Find where the given text appears and provide that cell's center as (X, Y) coordinate. 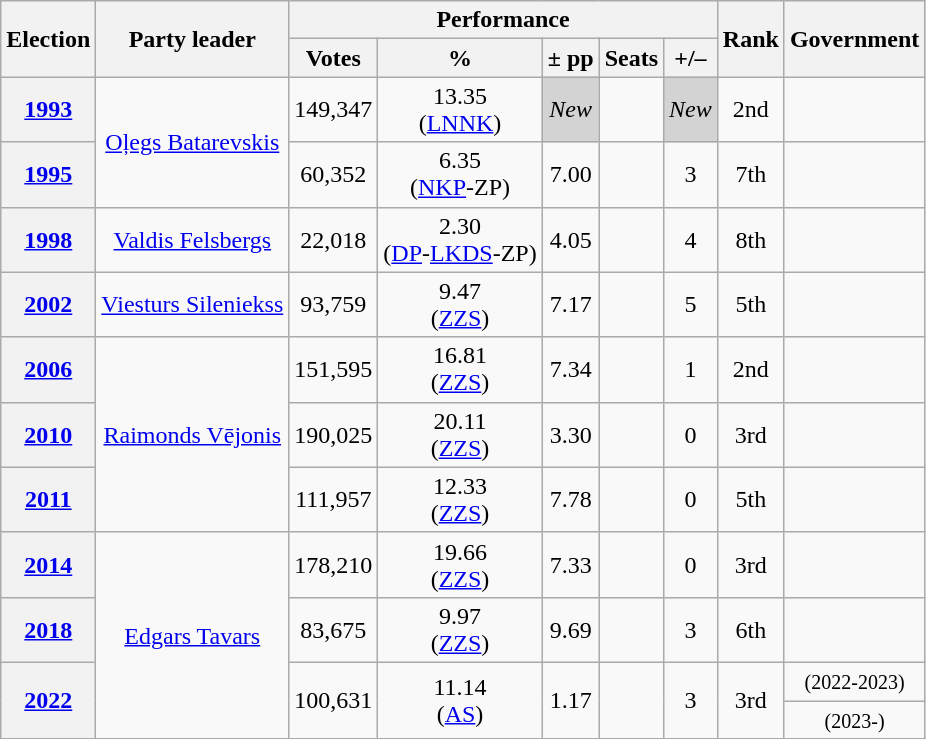
Government (854, 39)
2006 (48, 370)
Rank (750, 39)
5 (691, 304)
83,675 (334, 630)
± pp (570, 58)
1 (691, 370)
1993 (48, 110)
22,018 (334, 240)
9.97(ZZS) (460, 630)
60,352 (334, 174)
Oļegs Batarevskis (192, 142)
(2023-) (854, 719)
Seats (631, 58)
2022 (48, 700)
2010 (48, 434)
7.33 (570, 564)
Edgars Tavars (192, 635)
3.30 (570, 434)
Election (48, 39)
2.30(DP-LKDS-ZP) (460, 240)
9.47(ZZS) (460, 304)
(2022-2023) (854, 681)
7.00 (570, 174)
Votes (334, 58)
16.81(ZZS) (460, 370)
Valdis Felsbergs (192, 240)
178,210 (334, 564)
4.05 (570, 240)
12.33(ZZS) (460, 500)
4 (691, 240)
% (460, 58)
6.35(NKP-ZP) (460, 174)
Raimonds Vējonis (192, 434)
93,759 (334, 304)
1998 (48, 240)
1.17 (570, 700)
19.66(ZZS) (460, 564)
190,025 (334, 434)
20.11(ZZS) (460, 434)
7th (750, 174)
111,957 (334, 500)
2002 (48, 304)
6th (750, 630)
149,347 (334, 110)
9.69 (570, 630)
7.17 (570, 304)
100,631 (334, 700)
Performance (504, 20)
8th (750, 240)
11.14(AS) (460, 700)
13.35(LNNK) (460, 110)
2018 (48, 630)
+/– (691, 58)
2011 (48, 500)
Viesturs Sileniekss (192, 304)
7.78 (570, 500)
2014 (48, 564)
7.34 (570, 370)
Party leader (192, 39)
151,595 (334, 370)
1995 (48, 174)
